Determine the (X, Y) coordinate at the center of the cell enclosing the given text.  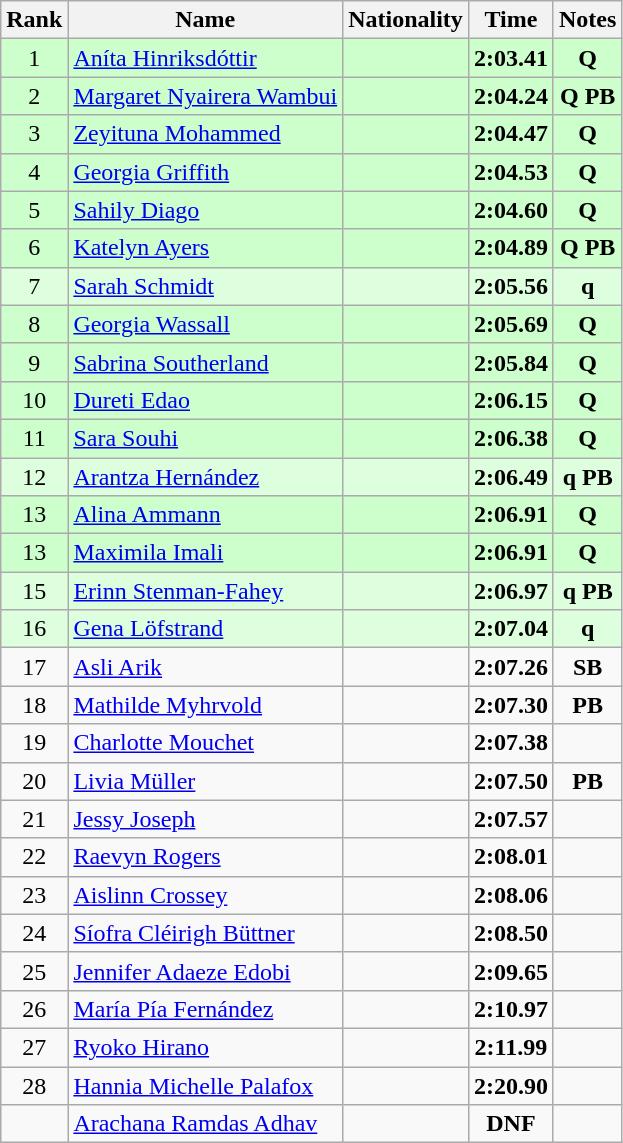
2:08.50 (510, 933)
María Pía Fernández (206, 1009)
2:04.24 (510, 96)
2:07.50 (510, 781)
Mathilde Myhrvold (206, 705)
Margaret Nyairera Wambui (206, 96)
23 (34, 895)
Asli Arik (206, 667)
2:08.01 (510, 857)
Aníta Hinriksdóttir (206, 58)
Hannia Michelle Palafox (206, 1085)
2:08.06 (510, 895)
11 (34, 438)
Erinn Stenman-Fahey (206, 591)
2:07.38 (510, 743)
17 (34, 667)
Arachana Ramdas Adhav (206, 1124)
2:04.47 (510, 134)
25 (34, 971)
2:05.69 (510, 324)
2:09.65 (510, 971)
Rank (34, 20)
2:07.04 (510, 629)
Sarah Schmidt (206, 286)
Notes (587, 20)
27 (34, 1047)
Sabrina Southerland (206, 362)
2:07.30 (510, 705)
Aislinn Crossey (206, 895)
2:05.56 (510, 286)
12 (34, 477)
Jessy Joseph (206, 819)
2:04.89 (510, 248)
Charlotte Mouchet (206, 743)
9 (34, 362)
20 (34, 781)
Katelyn Ayers (206, 248)
DNF (510, 1124)
2:11.99 (510, 1047)
3 (34, 134)
Sara Souhi (206, 438)
2:20.90 (510, 1085)
2:04.60 (510, 210)
Sahily Diago (206, 210)
Gena Löfstrand (206, 629)
2:06.49 (510, 477)
4 (34, 172)
Jennifer Adaeze Edobi (206, 971)
Livia Müller (206, 781)
1 (34, 58)
10 (34, 400)
Dureti Edao (206, 400)
SB (587, 667)
Alina Ammann (206, 515)
2:06.15 (510, 400)
Síofra Cléirigh Büttner (206, 933)
19 (34, 743)
Nationality (406, 20)
2:06.38 (510, 438)
18 (34, 705)
6 (34, 248)
8 (34, 324)
Ryoko Hirano (206, 1047)
Raevyn Rogers (206, 857)
Arantza Hernández (206, 477)
2:06.97 (510, 591)
Georgia Wassall (206, 324)
5 (34, 210)
2:10.97 (510, 1009)
Georgia Griffith (206, 172)
Zeyituna Mohammed (206, 134)
7 (34, 286)
21 (34, 819)
16 (34, 629)
2:07.26 (510, 667)
22 (34, 857)
24 (34, 933)
2:04.53 (510, 172)
2:07.57 (510, 819)
Time (510, 20)
26 (34, 1009)
2:05.84 (510, 362)
2:03.41 (510, 58)
Name (206, 20)
2 (34, 96)
28 (34, 1085)
15 (34, 591)
Maximila Imali (206, 553)
